Extract the (X, Y) coordinate from the center of the cell holding the provided text.  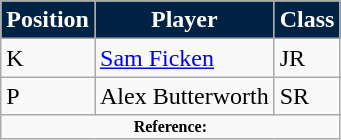
Alex Butterworth (184, 96)
P (48, 96)
Reference: (170, 127)
K (48, 58)
JR (307, 58)
Player (184, 20)
Position (48, 20)
SR (307, 96)
Sam Ficken (184, 58)
Class (307, 20)
